From the cell containing the given text, extract its center point as (X, Y) coordinate. 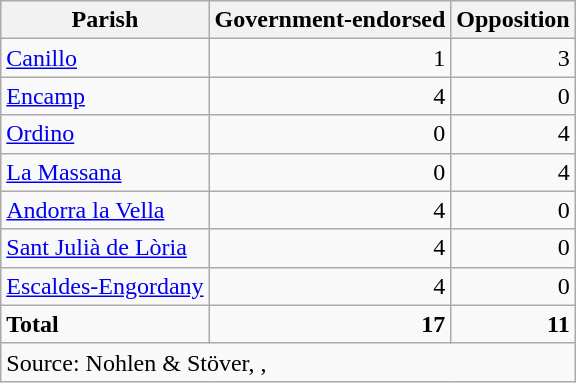
3 (513, 58)
Government-endorsed (330, 20)
17 (330, 324)
Total (105, 324)
Encamp (105, 96)
Escaldes-Engordany (105, 286)
Canillo (105, 58)
1 (330, 58)
Andorra la Vella (105, 210)
Parish (105, 20)
11 (513, 324)
Sant Julià de Lòria (105, 248)
Source: Nohlen & Stöver, , (288, 362)
Ordino (105, 134)
La Massana (105, 172)
Opposition (513, 20)
